Return the (X, Y) coordinate for the center point of the cell that contains the specified text.  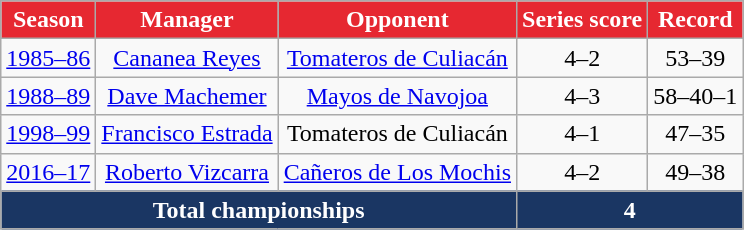
Record (696, 20)
Opponent (397, 20)
Mayos de Navojoa (397, 96)
58–40–1 (696, 96)
Francisco Estrada (187, 134)
Total championships (259, 210)
1998–99 (48, 134)
Season (48, 20)
Series score (582, 20)
53–39 (696, 58)
Dave Machemer (187, 96)
4 (630, 210)
47–35 (696, 134)
4–3 (582, 96)
2016–17 (48, 172)
4–1 (582, 134)
Roberto Vizcarra (187, 172)
1988–89 (48, 96)
1985–86 (48, 58)
Cañeros de Los Mochis (397, 172)
49–38 (696, 172)
Manager (187, 20)
Cananea Reyes (187, 58)
